Output the (x, y) coordinate of the center of the cell containing the given text.  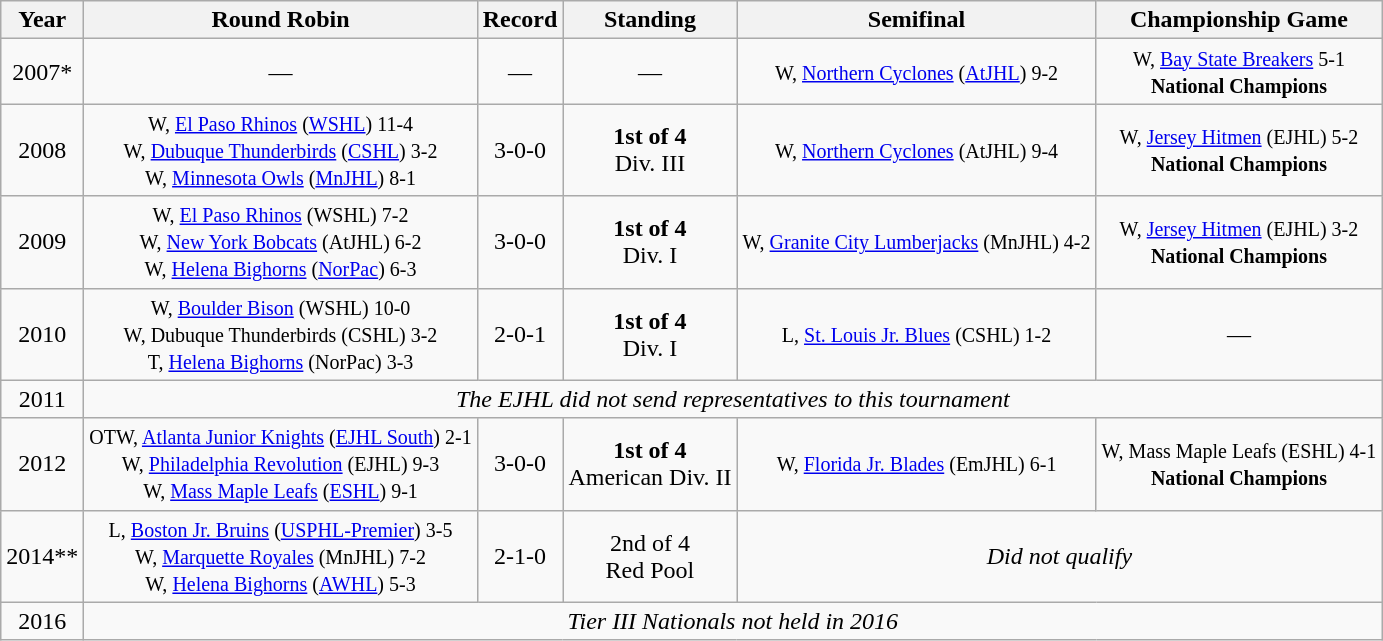
W, Granite City Lumberjacks (MnJHL) 4-2 (916, 242)
W, El Paso Rhinos (WSHL) 7-2W, New York Bobcats (AtJHL) 6-2W, Helena Bighorns (NorPac) 6-3 (280, 242)
2014** (42, 556)
2nd of 4Red Pool (650, 556)
OTW, Atlanta Junior Knights (EJHL South) 2-1W, Philadelphia Revolution (EJHL) 9-3W, Mass Maple Leafs (ESHL) 9-1 (280, 464)
W, Jersey Hitmen (EJHL) 3-2National Champions (1239, 242)
W, Boulder Bison (WSHL) 10-0W, Dubuque Thunderbirds (CSHL) 3-2T, Helena Bighorns (NorPac) 3-3 (280, 334)
1st of 4American Div. II (650, 464)
2016 (42, 621)
2009 (42, 242)
2010 (42, 334)
1st of 4Div. I (650, 242)
Round Robin (280, 20)
2-1-0 (520, 556)
2011 (42, 399)
2007* (42, 72)
W, Northern Cyclones (AtJHL) 9-2 (916, 72)
The EJHL did not send representatives to this tournament (733, 399)
Tier III Nationals not held in 2016 (733, 621)
Standing (650, 20)
2-0-1 (520, 334)
2012 (42, 464)
W, Florida Jr. Blades (EmJHL) 6-1 (916, 464)
W, Northern Cyclones (AtJHL) 9-4 (916, 150)
Semifinal (916, 20)
1st of 4Div. III (650, 150)
L, Boston Jr. Bruins (USPHL-Premier) 3-5W, Marquette Royales (MnJHL) 7-2W, Helena Bighorns (AWHL) 5-3 (280, 556)
W, Mass Maple Leafs (ESHL) 4-1National Champions (1239, 464)
W, Jersey Hitmen (EJHL) 5-2National Champions (1239, 150)
Championship Game (1239, 20)
Year (42, 20)
W, El Paso Rhinos (WSHL) 11-4W, Dubuque Thunderbirds (CSHL) 3-2W, Minnesota Owls (MnJHL) 8-1 (280, 150)
L, St. Louis Jr. Blues (CSHL) 1-2 (916, 334)
Did not qualify (1060, 556)
1st of 4 Div. I (650, 334)
W, Bay State Breakers 5-1National Champions (1239, 72)
2008 (42, 150)
Record (520, 20)
